Provide the (x, y) coordinate of the cell's center where the given text is located.  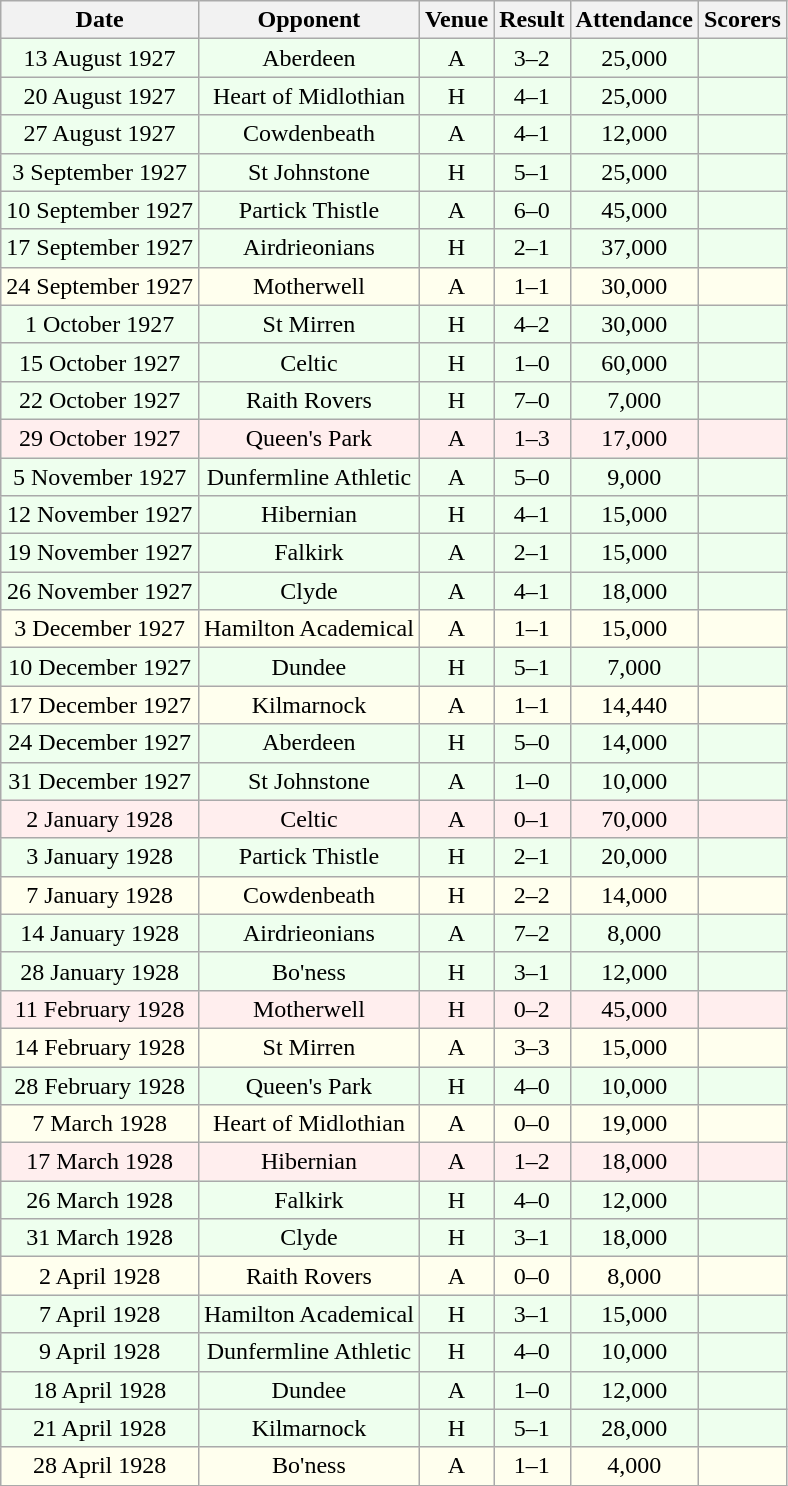
2 April 1928 (100, 1276)
13 August 1927 (100, 58)
7–2 (532, 933)
14,440 (634, 705)
Attendance (634, 20)
7 March 1928 (100, 1124)
3–3 (532, 1047)
5 November 1927 (100, 477)
11 February 1928 (100, 1009)
14 February 1928 (100, 1047)
3–2 (532, 58)
17 December 1927 (100, 705)
17 September 1927 (100, 248)
10 September 1927 (100, 210)
60,000 (634, 362)
15 October 1927 (100, 362)
Opponent (308, 20)
26 March 1928 (100, 1200)
Scorers (742, 20)
1 October 1927 (100, 324)
6–0 (532, 210)
19 November 1927 (100, 553)
70,000 (634, 819)
4,000 (634, 1466)
3 September 1927 (100, 172)
9,000 (634, 477)
37,000 (634, 248)
18 April 1928 (100, 1390)
14 January 1928 (100, 933)
21 April 1928 (100, 1428)
2 January 1928 (100, 819)
19,000 (634, 1124)
Result (532, 20)
20,000 (634, 857)
9 April 1928 (100, 1352)
17,000 (634, 438)
24 December 1927 (100, 743)
Date (100, 20)
31 December 1927 (100, 781)
2–2 (532, 895)
27 August 1927 (100, 134)
28 February 1928 (100, 1085)
0–2 (532, 1009)
3 January 1928 (100, 857)
1–3 (532, 438)
1–2 (532, 1162)
0–1 (532, 819)
7 April 1928 (100, 1314)
28,000 (634, 1428)
3 December 1927 (100, 629)
20 August 1927 (100, 96)
22 October 1927 (100, 400)
28 April 1928 (100, 1466)
24 September 1927 (100, 286)
28 January 1928 (100, 971)
12 November 1927 (100, 515)
26 November 1927 (100, 591)
10 December 1927 (100, 667)
7–0 (532, 400)
31 March 1928 (100, 1238)
29 October 1927 (100, 438)
4–2 (532, 324)
7 January 1928 (100, 895)
17 March 1928 (100, 1162)
Venue (456, 20)
